Determine the [X, Y] coordinate at the center of the cell enclosing the given text.  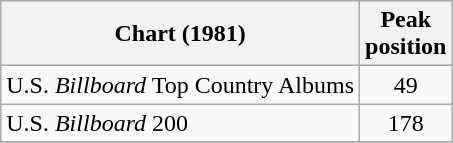
U.S. Billboard Top Country Albums [180, 85]
Chart (1981) [180, 34]
178 [406, 123]
49 [406, 85]
U.S. Billboard 200 [180, 123]
Peakposition [406, 34]
